Identify which cell holds the provided text, then report its (x, y) central coordinate. 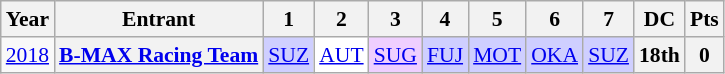
5 (497, 19)
B-MAX Racing Team (158, 55)
0 (704, 55)
Pts (704, 19)
7 (608, 19)
Entrant (158, 19)
SUG (396, 55)
2018 (28, 55)
Year (28, 19)
2 (341, 19)
AUT (341, 55)
4 (445, 19)
MOT (497, 55)
OKA (554, 55)
1 (288, 19)
DC (660, 19)
18th (660, 55)
3 (396, 19)
6 (554, 19)
FUJ (445, 55)
